Return [x, y] of the center of cell containing provided text 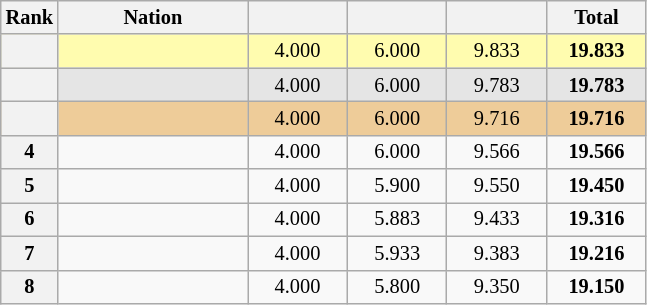
Rank [30, 17]
19.566 [597, 152]
8 [30, 287]
Nation [153, 17]
5.883 [397, 219]
19.150 [597, 287]
19.783 [597, 85]
9.383 [497, 253]
5.933 [397, 253]
19.833 [597, 51]
9.716 [497, 118]
9.833 [497, 51]
9.433 [497, 219]
19.216 [597, 253]
Total [597, 17]
9.350 [497, 287]
5 [30, 186]
5.900 [397, 186]
9.566 [497, 152]
9.783 [497, 85]
7 [30, 253]
5.800 [397, 287]
19.450 [597, 186]
6 [30, 219]
19.316 [597, 219]
9.550 [497, 186]
19.716 [597, 118]
4 [30, 152]
